Search for the cell housing the specified text and yield its [x, y] center coordinate. 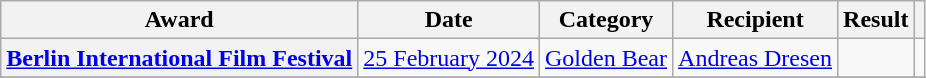
Golden Bear [606, 58]
Andreas Dresen [756, 58]
25 February 2024 [449, 58]
Award [180, 20]
Recipient [756, 20]
Berlin International Film Festival [180, 58]
Date [449, 20]
Result [876, 20]
Category [606, 20]
